Output the [x, y] coordinate of the center of the cell containing the given text.  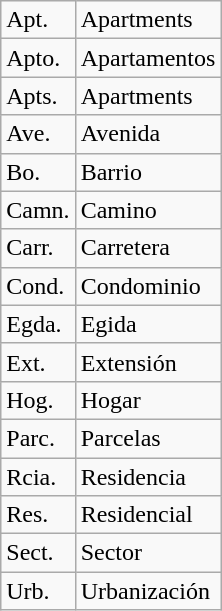
Sector [148, 553]
Egida [148, 324]
Hogar [148, 400]
Bo. [38, 172]
Condominio [148, 286]
Apto. [38, 58]
Carretera [148, 248]
Camino [148, 210]
Egda. [38, 324]
Parcelas [148, 438]
Barrio [148, 172]
Residencial [148, 515]
Urb. [38, 591]
Urbanización [148, 591]
Residencia [148, 477]
Apt. [38, 20]
Camn. [38, 210]
Sect. [38, 553]
Parc. [38, 438]
Apartamentos [148, 58]
Carr. [38, 248]
Rcia. [38, 477]
Apts. [38, 96]
Avenida [148, 134]
Ext. [38, 362]
Hog. [38, 400]
Res. [38, 515]
Ave. [38, 134]
Extensión [148, 362]
Cond. [38, 286]
